Provide the (X, Y) coordinate of the cell's center where the given text is located.  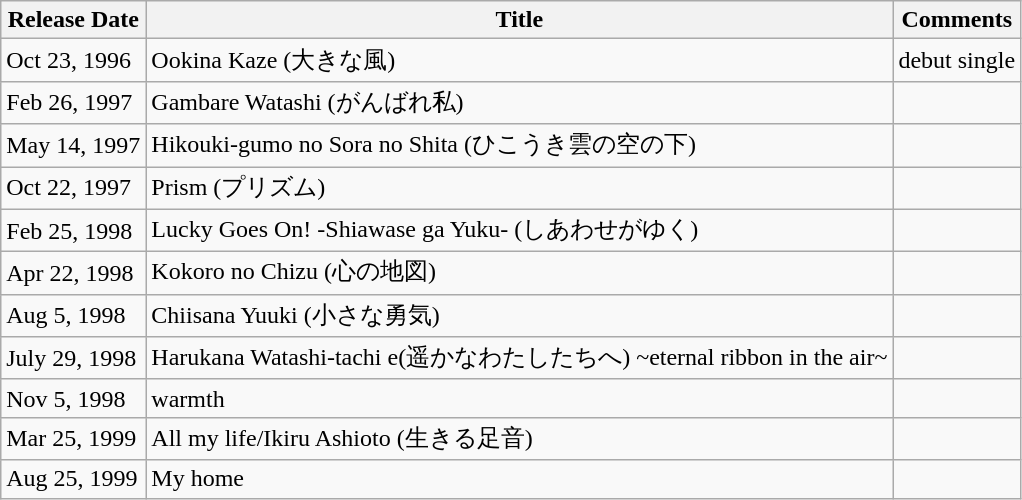
Gambare Watashi (がんばれ私) (520, 102)
Title (520, 20)
Harukana Watashi-tachi e(遥かなわたしたちへ) ~eternal ribbon in the air~ (520, 358)
Ookina Kaze (大きな風) (520, 60)
warmth (520, 398)
My home (520, 479)
Kokoro no Chizu (心の地図) (520, 274)
Oct 23, 1996 (74, 60)
Chiisana Yuuki (小さな勇気) (520, 316)
Prism (プリズム) (520, 188)
Hikouki-gumo no Sora no Shita (ひこうき雲の空の下) (520, 146)
May 14, 1997 (74, 146)
Oct 22, 1997 (74, 188)
Comments (957, 20)
Nov 5, 1998 (74, 398)
All my life/Ikiru Ashioto (生きる足音) (520, 438)
debut single (957, 60)
Mar 25, 1999 (74, 438)
July 29, 1998 (74, 358)
Release Date (74, 20)
Lucky Goes On! -Shiawase ga Yuku- (しあわせがゆく) (520, 230)
Aug 25, 1999 (74, 479)
Apr 22, 1998 (74, 274)
Aug 5, 1998 (74, 316)
Feb 25, 1998 (74, 230)
Feb 26, 1997 (74, 102)
